Return (x, y) of the center of cell containing provided text 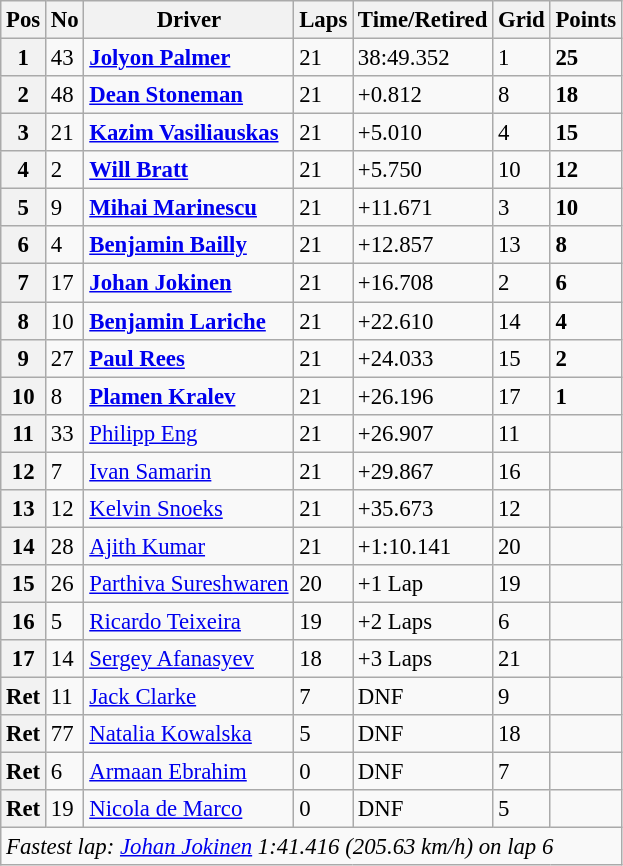
Pos (24, 20)
Benjamin Bailly (189, 245)
+11.671 (423, 208)
48 (65, 95)
Jack Clarke (189, 697)
+26.196 (423, 396)
+16.708 (423, 283)
27 (65, 358)
+35.673 (423, 509)
Nicola de Marco (189, 809)
Benjamin Lariche (189, 321)
Driver (189, 20)
Ajith Kumar (189, 546)
38:49.352 (423, 58)
+0.812 (423, 95)
Natalia Kowalska (189, 734)
Ivan Samarin (189, 471)
Plamen Kralev (189, 396)
+3 Laps (423, 659)
Mihai Marinescu (189, 208)
Kazim Vasiliauskas (189, 133)
Philipp Eng (189, 433)
+22.610 (423, 321)
28 (65, 546)
+5.010 (423, 133)
+26.907 (423, 433)
+12.857 (423, 245)
Laps (324, 20)
+1:10.141 (423, 546)
Paul Rees (189, 358)
43 (65, 58)
77 (65, 734)
No (65, 20)
Fastest lap: Johan Jokinen 1:41.416 (205.63 km/h) on lap 6 (312, 847)
Jolyon Palmer (189, 58)
Points (586, 20)
Time/Retired (423, 20)
Armaan Ebrahim (189, 772)
25 (586, 58)
+24.033 (423, 358)
+29.867 (423, 471)
+2 Laps (423, 621)
Grid (522, 20)
Johan Jokinen (189, 283)
Dean Stoneman (189, 95)
Ricardo Teixeira (189, 621)
26 (65, 584)
Parthiva Sureshwaren (189, 584)
Will Bratt (189, 170)
+1 Lap (423, 584)
+5.750 (423, 170)
Sergey Afanasyev (189, 659)
Kelvin Snoeks (189, 509)
33 (65, 433)
